Return [X, Y] of the center of cell containing provided text 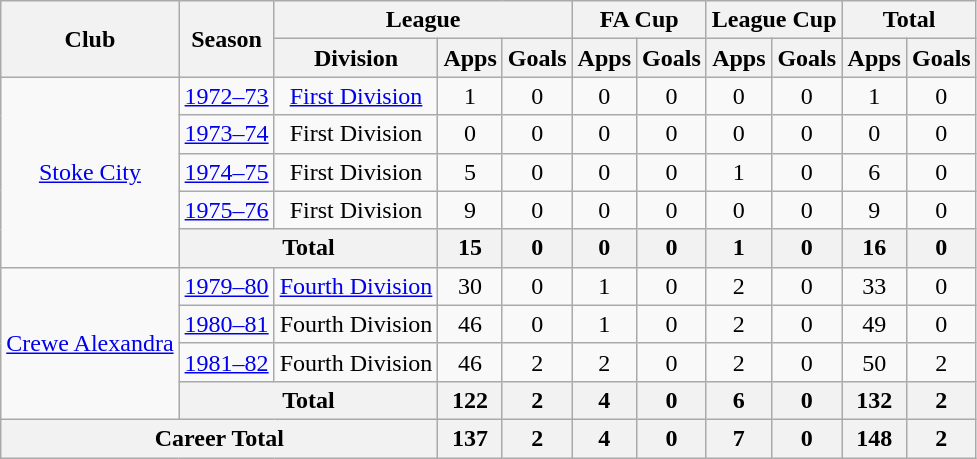
15 [470, 248]
1981–82 [226, 362]
Club [90, 39]
30 [470, 286]
1979–80 [226, 286]
7 [738, 438]
33 [874, 286]
Crewe Alexandra [90, 343]
50 [874, 362]
148 [874, 438]
Division [356, 58]
5 [470, 172]
FA Cup [639, 20]
1972–73 [226, 96]
Stoke City [90, 172]
1975–76 [226, 210]
49 [874, 324]
16 [874, 248]
League [423, 20]
132 [874, 400]
Season [226, 39]
137 [470, 438]
1974–75 [226, 172]
1980–81 [226, 324]
122 [470, 400]
1973–74 [226, 134]
Career Total [220, 438]
League Cup [774, 20]
